Return the (X, Y) coordinate for the center point of the cell that contains the specified text.  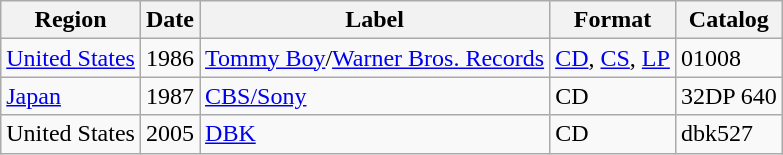
Label (375, 20)
2005 (170, 134)
Date (170, 20)
1987 (170, 96)
dbk527 (728, 134)
CBS/Sony (375, 96)
1986 (170, 58)
01008 (728, 58)
Japan (71, 96)
DBK (375, 134)
Catalog (728, 20)
32DP 640 (728, 96)
Region (71, 20)
Format (613, 20)
CD, CS, LP (613, 58)
Tommy Boy/Warner Bros. Records (375, 58)
